Scan for the cell matching the given text and deliver its (x, y) coordinate at center. 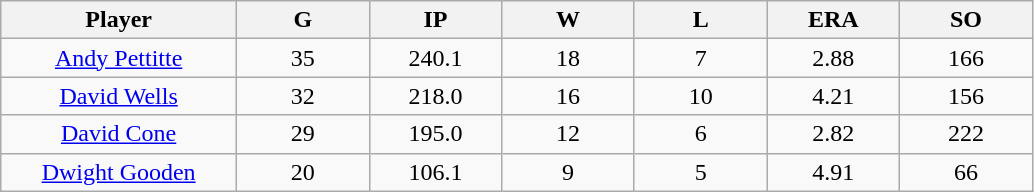
32 (304, 96)
5 (700, 172)
240.1 (436, 58)
166 (966, 58)
Andy Pettitte (119, 58)
ERA (834, 20)
G (304, 20)
David Cone (119, 134)
66 (966, 172)
10 (700, 96)
W (568, 20)
7 (700, 58)
106.1 (436, 172)
195.0 (436, 134)
4.21 (834, 96)
222 (966, 134)
L (700, 20)
2.88 (834, 58)
218.0 (436, 96)
SO (966, 20)
2.82 (834, 134)
16 (568, 96)
Player (119, 20)
IP (436, 20)
20 (304, 172)
David Wells (119, 96)
18 (568, 58)
35 (304, 58)
6 (700, 134)
12 (568, 134)
Dwight Gooden (119, 172)
29 (304, 134)
156 (966, 96)
4.91 (834, 172)
9 (568, 172)
